Locate the cell with the specified text and output its [x, y] center coordinate. 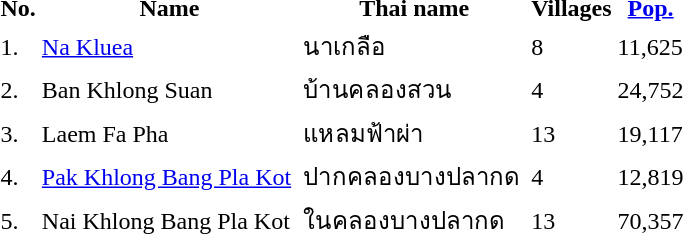
บ้านคลองสวน [414, 90]
แหลมฟ้าผ่า [414, 133]
นาเกลือ [414, 46]
Laem Fa Pha [169, 133]
Ban Khlong Suan [169, 90]
8 [572, 46]
Pak Khlong Bang Pla Kot [169, 176]
ปากคลองบางปลากด [414, 176]
13 [572, 133]
Na Kluea [169, 46]
